For the text-containing cell, return its midpoint in (x, y) coordinate format. 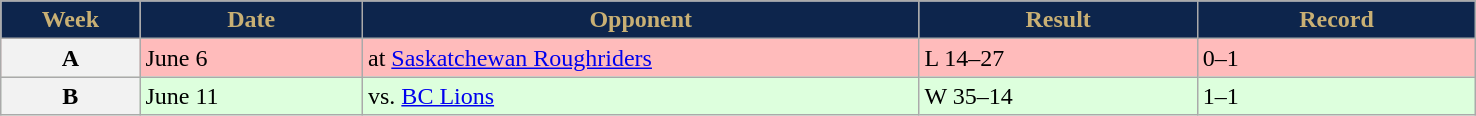
Result (1058, 20)
B (70, 96)
Record (1336, 20)
A (70, 58)
Week (70, 20)
0–1 (1336, 58)
June 6 (252, 58)
at Saskatchewan Roughriders (640, 58)
Opponent (640, 20)
1–1 (1336, 96)
June 11 (252, 96)
vs. BC Lions (640, 96)
L 14–27 (1058, 58)
Date (252, 20)
W 35–14 (1058, 96)
